Provide the [x, y] coordinate of the cell's center where the given text is located.  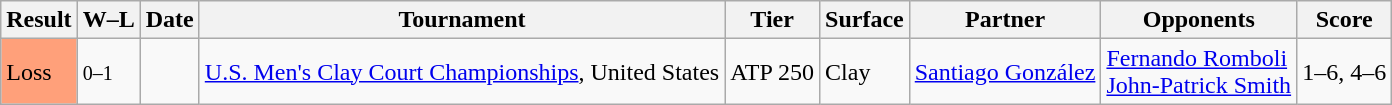
0–1 [108, 72]
Result [39, 20]
Surface [865, 20]
1–6, 4–6 [1344, 72]
ATP 250 [772, 72]
W–L [108, 20]
Partner [1005, 20]
Santiago González [1005, 72]
Score [1344, 20]
Opponents [1199, 20]
Loss [39, 72]
Tournament [462, 20]
Tier [772, 20]
Date [170, 20]
U.S. Men's Clay Court Championships, United States [462, 72]
Clay [865, 72]
Fernando Romboli John-Patrick Smith [1199, 72]
